Locate the cell with the specified text and output its [X, Y] center coordinate. 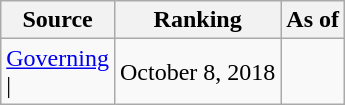
Governing| [58, 72]
Source [58, 20]
As of [313, 20]
October 8, 2018 [197, 72]
Ranking [197, 20]
